Search for the cell housing the specified text and yield its (X, Y) center coordinate. 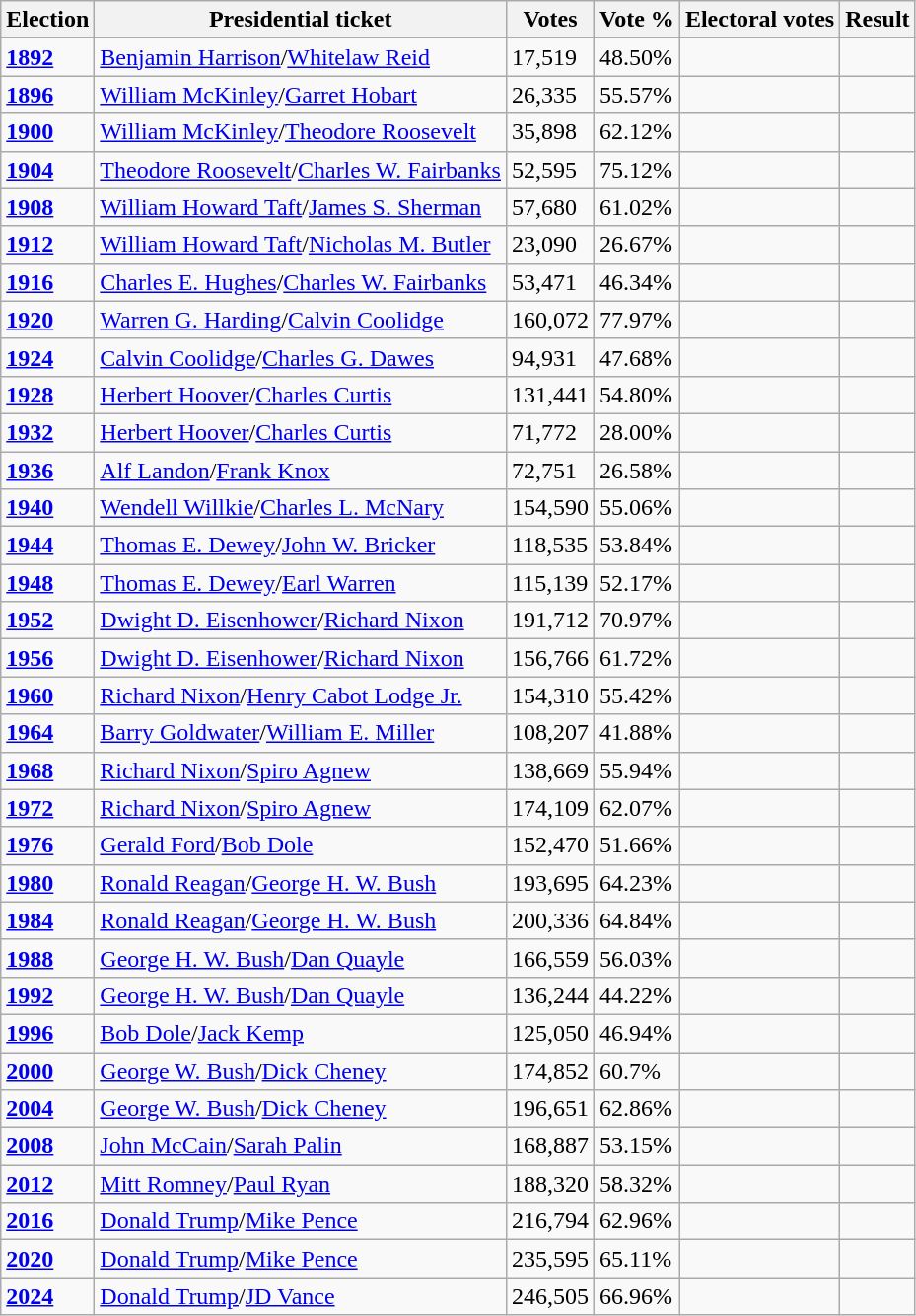
William McKinley/Theodore Roosevelt (301, 132)
156,766 (550, 658)
Bob Dole/Jack Kemp (301, 1033)
71,772 (550, 432)
60.7% (637, 1070)
1992 (47, 995)
72,751 (550, 471)
1956 (47, 658)
58.32% (637, 1184)
154,310 (550, 695)
1932 (47, 432)
John McCain/Sarah Palin (301, 1146)
1928 (47, 395)
Result (878, 20)
138,669 (550, 770)
166,559 (550, 958)
Donald Trump/JD Vance (301, 1296)
62.86% (637, 1109)
235,595 (550, 1259)
Benjamin Harrison/Whitelaw Reid (301, 57)
136,244 (550, 995)
64.84% (637, 920)
188,320 (550, 1184)
54.80% (637, 395)
191,712 (550, 621)
52,595 (550, 170)
246,505 (550, 1296)
28.00% (637, 432)
196,651 (550, 1109)
Vote % (637, 20)
1936 (47, 471)
2000 (47, 1070)
26.67% (637, 245)
70.97% (637, 621)
Thomas E. Dewey/Earl Warren (301, 583)
17,519 (550, 57)
Votes (550, 20)
65.11% (637, 1259)
55.94% (637, 770)
1952 (47, 621)
Mitt Romney/Paul Ryan (301, 1184)
Alf Landon/Frank Knox (301, 471)
125,050 (550, 1033)
Charles E. Hughes/Charles W. Fairbanks (301, 282)
51.66% (637, 845)
94,931 (550, 357)
55.57% (637, 95)
Theodore Roosevelt/Charles W. Fairbanks (301, 170)
Gerald Ford/Bob Dole (301, 845)
57,680 (550, 207)
56.03% (637, 958)
Barry Goldwater/William E. Miller (301, 733)
1904 (47, 170)
2004 (47, 1109)
1948 (47, 583)
2016 (47, 1221)
Calvin Coolidge/Charles G. Dawes (301, 357)
61.02% (637, 207)
1980 (47, 883)
1984 (47, 920)
Richard Nixon/Henry Cabot Lodge Jr. (301, 695)
46.34% (637, 282)
44.22% (637, 995)
1924 (47, 357)
160,072 (550, 320)
William Howard Taft/Nicholas M. Butler (301, 245)
1988 (47, 958)
1900 (47, 132)
53.84% (637, 546)
53.15% (637, 1146)
1916 (47, 282)
64.23% (637, 883)
115,139 (550, 583)
William Howard Taft/James S. Sherman (301, 207)
41.88% (637, 733)
1972 (47, 808)
200,336 (550, 920)
46.94% (637, 1033)
2024 (47, 1296)
131,441 (550, 395)
Thomas E. Dewey/John W. Bricker (301, 546)
52.17% (637, 583)
108,207 (550, 733)
26.58% (637, 471)
1976 (47, 845)
62.12% (637, 132)
1996 (47, 1033)
Presidential ticket (301, 20)
1940 (47, 508)
1920 (47, 320)
174,109 (550, 808)
53,471 (550, 282)
66.96% (637, 1296)
75.12% (637, 170)
55.42% (637, 695)
47.68% (637, 357)
48.50% (637, 57)
1912 (47, 245)
Wendell Willkie/Charles L. McNary (301, 508)
Election (47, 20)
174,852 (550, 1070)
23,090 (550, 245)
William McKinley/Garret Hobart (301, 95)
1960 (47, 695)
1892 (47, 57)
77.97% (637, 320)
62.07% (637, 808)
1964 (47, 733)
168,887 (550, 1146)
1896 (47, 95)
35,898 (550, 132)
2008 (47, 1146)
26,335 (550, 95)
61.72% (637, 658)
2020 (47, 1259)
Electoral votes (759, 20)
193,695 (550, 883)
55.06% (637, 508)
152,470 (550, 845)
2012 (47, 1184)
1944 (47, 546)
154,590 (550, 508)
1968 (47, 770)
62.96% (637, 1221)
1908 (47, 207)
216,794 (550, 1221)
118,535 (550, 546)
Warren G. Harding/Calvin Coolidge (301, 320)
